Determine the [X, Y] coordinate at the center of the cell enclosing the given text.  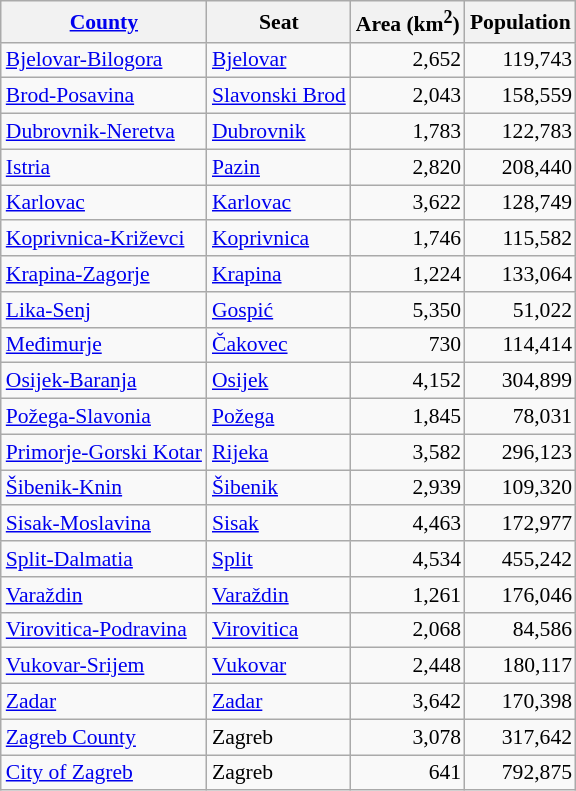
176,046 [520, 594]
172,977 [520, 523]
Pazin [279, 167]
78,031 [520, 416]
Split [279, 559]
Osijek [279, 381]
Lika-Senj [104, 309]
1,783 [408, 131]
Dubrovnik [279, 131]
3,642 [408, 701]
122,783 [520, 131]
109,320 [520, 488]
Slavonski Brod [279, 96]
Požega [279, 416]
3,078 [408, 737]
84,586 [520, 630]
Osijek-Baranja [104, 381]
208,440 [520, 167]
Koprivnica [279, 238]
Požega-Slavonia [104, 416]
180,117 [520, 666]
170,398 [520, 701]
Virovitica [279, 630]
2,448 [408, 666]
Area (km2) [408, 22]
317,642 [520, 737]
Vukovar [279, 666]
Primorje-Gorski Kotar [104, 452]
1,746 [408, 238]
4,534 [408, 559]
114,414 [520, 345]
304,899 [520, 381]
Vukovar-Srijem [104, 666]
Bjelovar [279, 60]
Krapina [279, 274]
133,064 [520, 274]
119,743 [520, 60]
Rijeka [279, 452]
296,123 [520, 452]
Koprivnica-Križevci [104, 238]
2,939 [408, 488]
730 [408, 345]
Međimurje [104, 345]
128,749 [520, 203]
Bjelovar-Bilogora [104, 60]
Virovitica-Podravina [104, 630]
1,261 [408, 594]
792,875 [520, 773]
5,350 [408, 309]
2,652 [408, 60]
Seat [279, 22]
Population [520, 22]
3,622 [408, 203]
4,463 [408, 523]
Šibenik [279, 488]
Istria [104, 167]
641 [408, 773]
455,242 [520, 559]
Gospić [279, 309]
1,845 [408, 416]
1,224 [408, 274]
Krapina-Zagorje [104, 274]
3,582 [408, 452]
Šibenik-Knin [104, 488]
City of Zagreb [104, 773]
County [104, 22]
51,022 [520, 309]
2,820 [408, 167]
2,043 [408, 96]
Sisak-Moslavina [104, 523]
Split-Dalmatia [104, 559]
Čakovec [279, 345]
Dubrovnik-Neretva [104, 131]
4,152 [408, 381]
115,582 [520, 238]
Zagreb County [104, 737]
Brod-Posavina [104, 96]
Sisak [279, 523]
2,068 [408, 630]
158,559 [520, 96]
